Locate the cell with the specified text and output its (x, y) center coordinate. 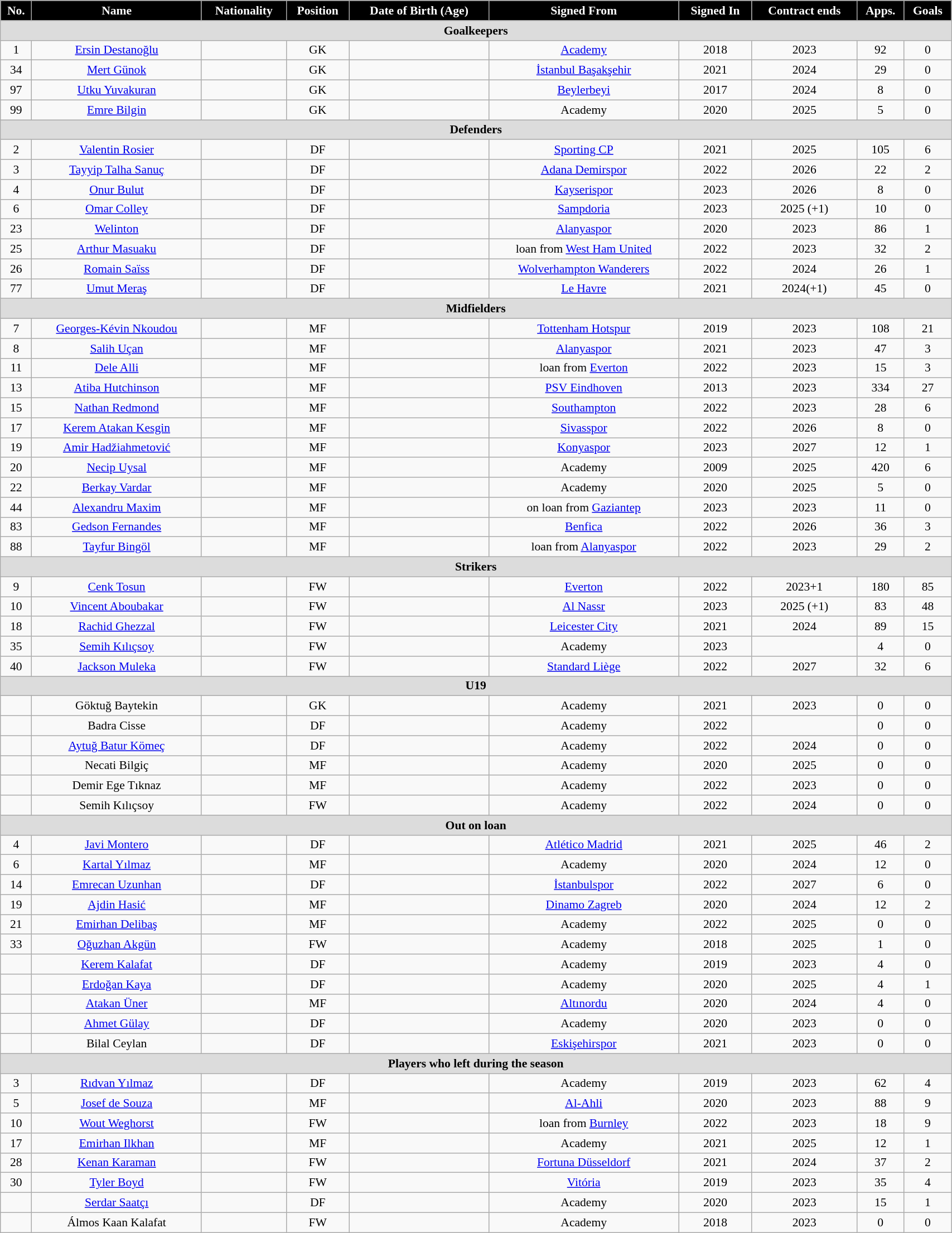
Midfielders (476, 309)
Arthur Masuaku (117, 249)
Signed In (716, 11)
Atiba Hutchinson (117, 388)
loan from West Ham United (584, 249)
Necati Bilgiç (117, 766)
İstanbulspor (584, 885)
Date of Birth (Age) (419, 11)
Bilal Ceylan (117, 1044)
Romain Saïss (117, 269)
420 (880, 468)
Wolverhampton Wanderers (584, 269)
Le Havre (584, 289)
Emrecan Uzunhan (117, 885)
36 (880, 527)
Salih Uçan (117, 349)
Sampdoria (584, 209)
2009 (716, 468)
Rachid Ghezzal (117, 627)
Atlético Madrid (584, 845)
loan from Everton (584, 368)
14 (16, 885)
40 (16, 666)
Sivasspor (584, 428)
Jackson Muleka (117, 666)
7 (16, 328)
Tottenham Hotspur (584, 328)
34 (16, 70)
Emirhan Delibaş (117, 925)
Tyler Boyd (117, 1183)
Fortuna Düsseldorf (584, 1163)
Welinton (117, 229)
23 (16, 229)
Vitória (584, 1183)
46 (880, 845)
Everton (584, 587)
Serdar Saatçı (117, 1203)
Name (117, 11)
Amir Hadžiahmetović (117, 448)
PSV Eindhoven (584, 388)
Apps. (880, 11)
92 (880, 50)
180 (880, 587)
Javi Montero (117, 845)
Al Nassr (584, 607)
Ajdin Hasić (117, 905)
on loan from Gaziantep (584, 507)
89 (880, 627)
İstanbul Başakşehir (584, 70)
Umut Meraş (117, 289)
62 (880, 1084)
2023+1 (804, 587)
Al-Ahli (584, 1104)
Benfica (584, 527)
77 (16, 289)
Kerem Atakan Kesgin (117, 428)
97 (16, 90)
99 (16, 110)
Cenk Tosun (117, 587)
20 (16, 468)
Tayfur Bingöl (117, 547)
Onur Bulut (117, 190)
Vincent Aboubakar (117, 607)
Rıdvan Yılmaz (117, 1084)
27 (927, 388)
Alexandru Maxim (117, 507)
108 (880, 328)
Strikers (476, 567)
Josef de Souza (117, 1104)
2013 (716, 388)
2024(+1) (804, 289)
Kerem Kalafat (117, 964)
25 (16, 249)
Leicester City (584, 627)
44 (16, 507)
Position (318, 11)
Atakan Üner (117, 1004)
Oğuzhan Akgün (117, 945)
Eskişehirspor (584, 1044)
Berkay Vardar (117, 487)
loan from Burnley (584, 1123)
85 (927, 587)
Gedson Fernandes (117, 527)
Dinamo Zagreb (584, 905)
Necip Uysal (117, 468)
Wout Weghorst (117, 1123)
Tayyip Talha Sanuç (117, 170)
105 (880, 150)
No. (16, 11)
Emirhan Ilkhan (117, 1143)
Emre Bilgin (117, 110)
Erdoğan Kaya (117, 984)
Kenan Karaman (117, 1163)
Konyaspor (584, 448)
Contract ends (804, 11)
Demir Ege Tıknaz (117, 786)
Kartal Yılmaz (117, 865)
Mert Günok (117, 70)
Ahmet Gülay (117, 1024)
Altınordu (584, 1004)
Göktuğ Baytekin (117, 706)
Utku Yuvakuran (117, 90)
13 (16, 388)
334 (880, 388)
Beylerbeyi (584, 90)
Badra Cisse (117, 726)
Ersin Destanoğlu (117, 50)
Nathan Redmond (117, 408)
Adana Demirspor (584, 170)
Georges-Kévin Nkoudou (117, 328)
Defenders (476, 130)
Signed From (584, 11)
30 (16, 1183)
Dele Alli (117, 368)
Valentin Rosier (117, 150)
2017 (716, 90)
Álmos Kaan Kalafat (117, 1222)
Aytuğ Batur Kömeç (117, 746)
86 (880, 229)
Sporting CP (584, 150)
loan from Alanyaspor (584, 547)
U19 (476, 686)
48 (927, 607)
Omar Colley (117, 209)
Southampton (584, 408)
Kayserispor (584, 190)
Players who left during the season (476, 1063)
Goalkeepers (476, 31)
Out on loan (476, 825)
Standard Liège (584, 666)
47 (880, 349)
Nationality (244, 11)
Goals (927, 11)
33 (16, 945)
45 (880, 289)
37 (880, 1163)
